Scan for the cell matching the given text and deliver its [x, y] coordinate at center. 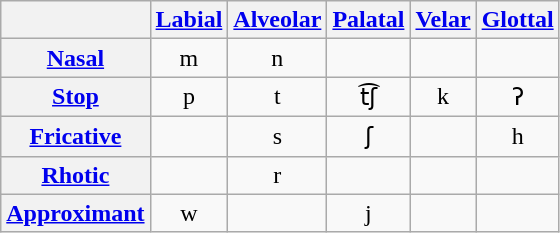
m [189, 58]
n [278, 58]
j [368, 213]
Rhotic [76, 175]
Labial [189, 20]
t͡ʃ [368, 97]
w [189, 213]
Approximant [76, 213]
r [278, 175]
Alveolar [278, 20]
Fricative [76, 136]
h [518, 136]
s [278, 136]
Nasal [76, 58]
ʃ [368, 136]
k [443, 97]
Palatal [368, 20]
Stop [76, 97]
p [189, 97]
t [278, 97]
Glottal [518, 20]
Velar [443, 20]
ʔ [518, 97]
